Capture the cell that displays the provided text and extract its [x, y] central coordinate. 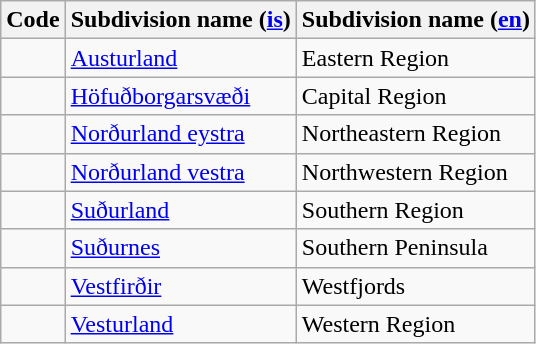
Westfjords [416, 286]
Capital Region [416, 96]
Austurland [180, 58]
Suðurnes [180, 248]
Northeastern Region [416, 134]
Northwestern Region [416, 172]
Subdivision name (en) [416, 20]
Subdivision name (is) [180, 20]
Höfuðborgarsvæði [180, 96]
Norðurland eystra [180, 134]
Western Region [416, 324]
Eastern Region [416, 58]
Vestfirðir [180, 286]
Code [33, 20]
Suðurland [180, 210]
Norðurland vestra [180, 172]
Southern Region [416, 210]
Southern Peninsula [416, 248]
Vesturland [180, 324]
